Detect which cell encompasses the target text, then output its (x, y) center coordinate. 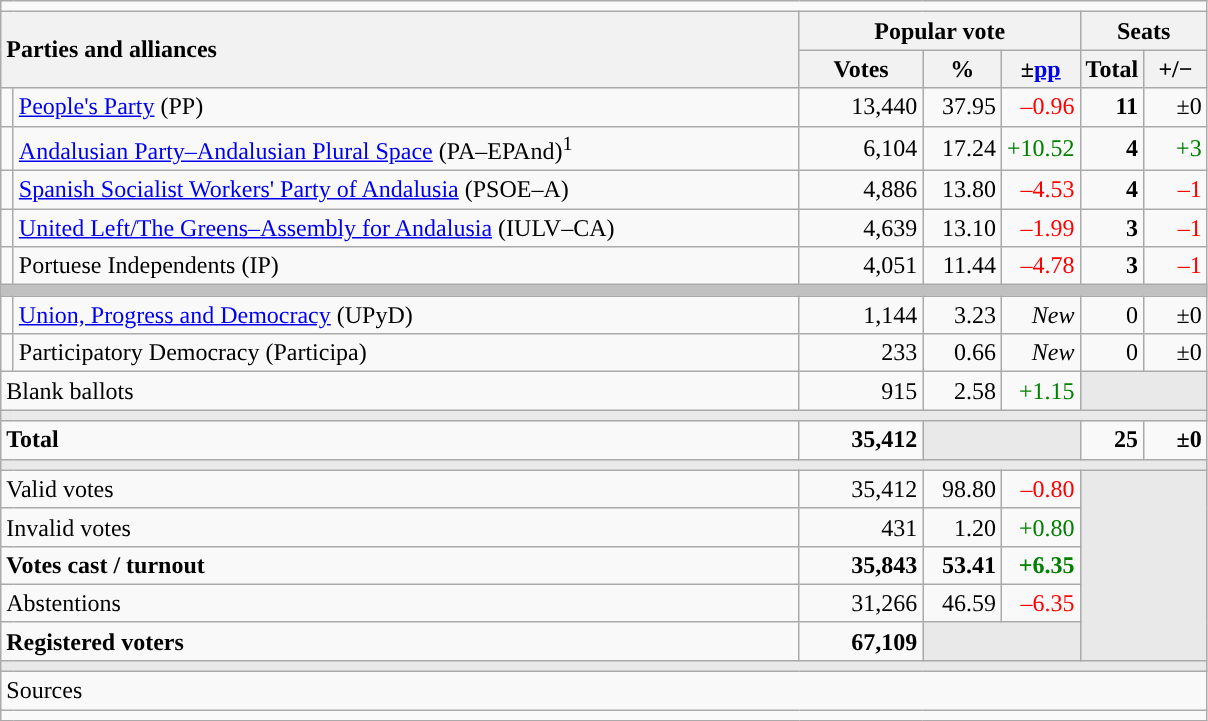
11.44 (962, 266)
Votes (861, 69)
6,104 (861, 148)
Invalid votes (400, 527)
–6.35 (1040, 603)
13,440 (861, 107)
–1.99 (1040, 228)
31,266 (861, 603)
+3 (1176, 148)
People's Party (PP) (406, 107)
13.80 (962, 190)
53.41 (962, 565)
+1.15 (1040, 391)
35,843 (861, 565)
17.24 (962, 148)
–4.53 (1040, 190)
3.23 (962, 315)
Abstentions (400, 603)
+10.52 (1040, 148)
431 (861, 527)
25 (1112, 440)
37.95 (962, 107)
2.58 (962, 391)
67,109 (861, 641)
4,886 (861, 190)
Blank ballots (400, 391)
Sources (604, 691)
Portuese Independents (IP) (406, 266)
–0.80 (1040, 489)
Votes cast / turnout (400, 565)
46.59 (962, 603)
+6.35 (1040, 565)
United Left/The Greens–Assembly for Andalusia (IULV–CA) (406, 228)
+0.80 (1040, 527)
Spanish Socialist Workers' Party of Andalusia (PSOE–A) (406, 190)
0.66 (962, 353)
Seats (1144, 31)
Union, Progress and Democracy (UPyD) (406, 315)
+/− (1176, 69)
4,639 (861, 228)
% (962, 69)
Valid votes (400, 489)
Parties and alliances (400, 50)
Popular vote (940, 31)
Registered voters (400, 641)
233 (861, 353)
Participatory Democracy (Participa) (406, 353)
±pp (1040, 69)
1,144 (861, 315)
4,051 (861, 266)
1.20 (962, 527)
–4.78 (1040, 266)
11 (1112, 107)
98.80 (962, 489)
915 (861, 391)
13.10 (962, 228)
Andalusian Party–Andalusian Plural Space (PA–EPAnd)1 (406, 148)
–0.96 (1040, 107)
